Capture the cell that displays the provided text and extract its [X, Y] central coordinate. 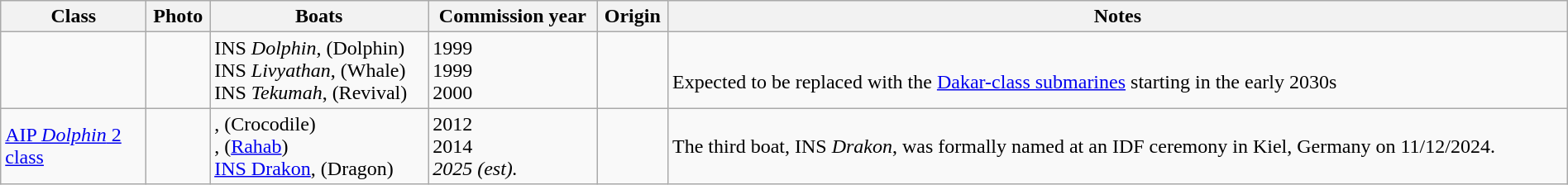
AIP Dolphin 2 class [74, 146]
Photo [179, 17]
199919992000 [513, 70]
201220142025 (est). [513, 146]
The third boat, INS Drakon, was formally named at an IDF ceremony in Kiel, Germany on 11/12/2024. [1118, 146]
Boats [319, 17]
Notes [1118, 17]
Commission year [513, 17]
, (Crocodile), (Rahab)INS Drakon, (Dragon) [319, 146]
Origin [633, 17]
Expected to be replaced with the Dakar-class submarines starting in the early 2030s [1118, 70]
INS Dolphin, (Dolphin)INS Livyathan, (Whale)INS Tekumah, (Revival) [319, 70]
Class [74, 17]
